Output the (x, y) coordinate of the center of the cell containing the given text.  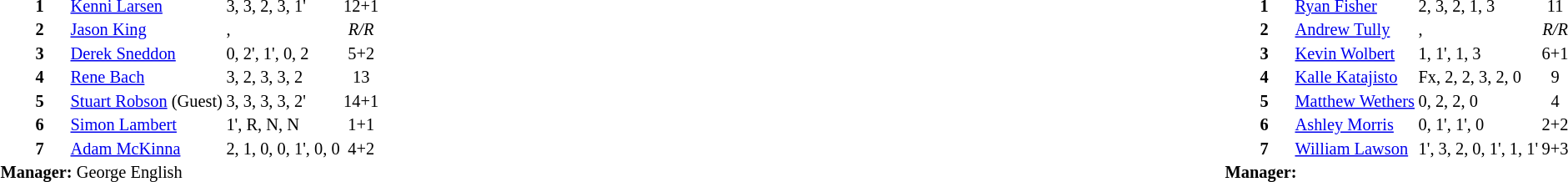
Jason King (147, 30)
Matthew Wethers (1355, 102)
1', R, N, N (283, 125)
Kevin Wolbert (1355, 53)
Derek Sneddon (147, 53)
William Lawson (1355, 149)
13 (362, 78)
3, 2, 3, 3, 2 (283, 78)
R/R (362, 30)
Ashley Morris (1355, 125)
0, 2, 2, 0 (1479, 102)
Kalle Katajisto (1355, 78)
1+1 (362, 125)
0, 2', 1', 0, 2 (283, 53)
1', 3, 2, 0, 1', 1, 1' (1479, 149)
14+1 (362, 102)
1, 1', 1, 3 (1479, 53)
Adam McKinna (147, 149)
5+2 (362, 53)
Rene Bach (147, 78)
4+2 (362, 149)
Simon Lambert (147, 125)
Andrew Tully (1355, 30)
Fx, 2, 2, 3, 2, 0 (1479, 78)
3, 3, 3, 3, 2' (283, 102)
0, 1', 1', 0 (1479, 125)
Stuart Robson (Guest) (147, 102)
2, 1, 0, 0, 1', 0, 0 (283, 149)
